Locate the cell with the specified text and output its [x, y] center coordinate. 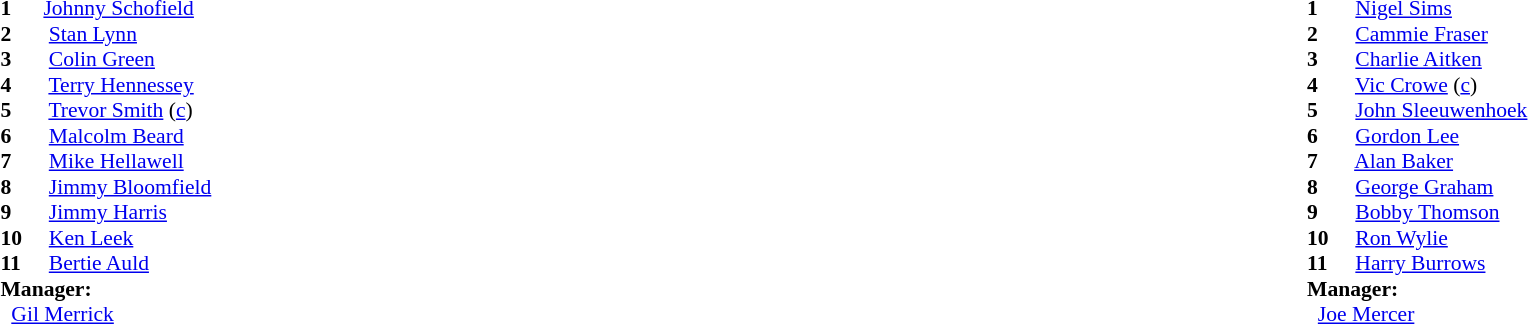
Bobby Thomson [1436, 213]
Jimmy Harris [124, 213]
Vic Crowe (c) [1436, 85]
Stan Lynn [124, 34]
Gordon Lee [1436, 136]
Bertie Auld [124, 263]
John Sleeuwenhoek [1436, 111]
Trevor Smith (c) [124, 111]
Ron Wylie [1436, 238]
Charlie Aitken [1436, 59]
Ken Leek [124, 238]
Cammie Fraser [1436, 34]
Jimmy Bloomfield [124, 187]
Terry Hennessey [124, 85]
Alan Baker [1436, 161]
Colin Green [124, 59]
Mike Hellawell [124, 161]
Malcolm Beard [124, 136]
Harry Burrows [1436, 263]
George Graham [1436, 187]
